Identify which cell holds the provided text, then report its [X, Y] central coordinate. 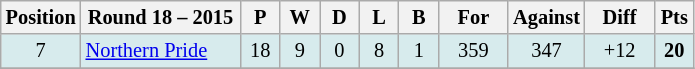
P [260, 17]
For [474, 17]
Round 18 – 2015 [161, 17]
Pts [674, 17]
8 [379, 51]
D [340, 17]
B [419, 17]
347 [546, 51]
L [379, 17]
Diff [620, 17]
7 [41, 51]
Position [41, 17]
20 [674, 51]
18 [260, 51]
359 [474, 51]
+12 [620, 51]
1 [419, 51]
W [300, 17]
Northern Pride [161, 51]
0 [340, 51]
9 [300, 51]
Against [546, 17]
